For the text-containing cell, return its midpoint in [X, Y] coordinate format. 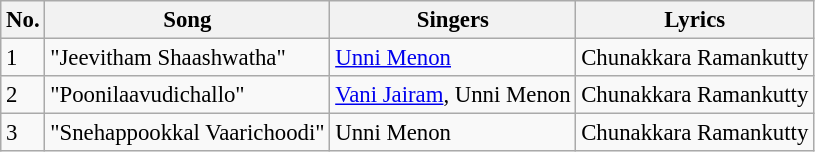
Vani Jairam, Unni Menon [453, 95]
"Snehappookkal Vaarichoodi" [188, 133]
Song [188, 20]
No. [23, 20]
1 [23, 58]
"Poonilaavudichallo" [188, 95]
Lyrics [695, 20]
Singers [453, 20]
3 [23, 133]
2 [23, 95]
"Jeevitham Shaashwatha" [188, 58]
